Determine the (x, y) coordinate at the center of the cell enclosing the given text.  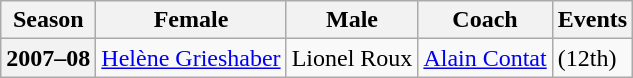
(12th) (592, 58)
2007–08 (48, 58)
Helène Grieshaber (191, 58)
Alain Contat (485, 58)
Events (592, 20)
Lionel Roux (352, 58)
Coach (485, 20)
Female (191, 20)
Male (352, 20)
Season (48, 20)
